Find where the given text appears and provide that cell's center as [X, Y] coordinate. 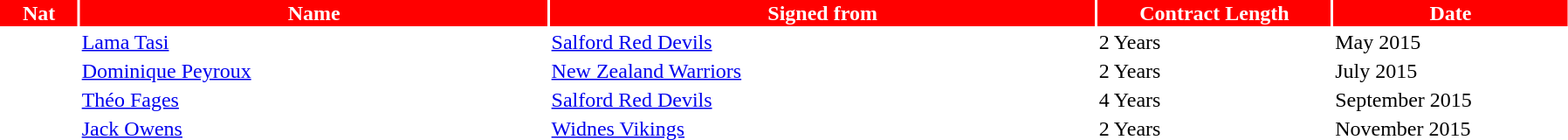
Théo Fages [314, 100]
New Zealand Warriors [822, 71]
Contract Length [1214, 13]
September 2015 [1451, 100]
Signed from [822, 13]
July 2015 [1451, 71]
4 Years [1214, 100]
Lama Tasi [314, 42]
Dominique Peyroux [314, 71]
Date [1451, 13]
Name [314, 13]
May 2015 [1451, 42]
Nat [38, 13]
